Return the (x, y) coordinate for the center point of the cell that contains the specified text.  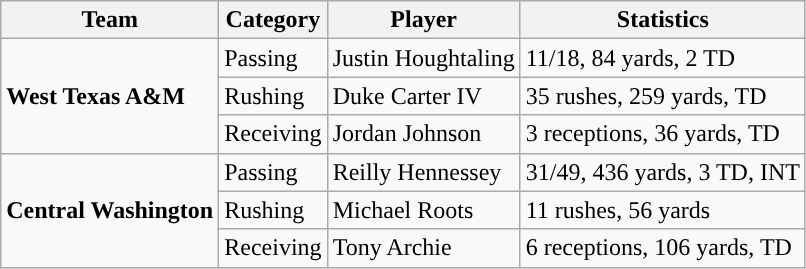
3 receptions, 36 yards, TD (662, 134)
6 receptions, 106 yards, TD (662, 248)
Statistics (662, 20)
West Texas A&M (110, 96)
Category (273, 20)
11/18, 84 yards, 2 TD (662, 58)
Central Washington (110, 210)
Jordan Johnson (424, 134)
31/49, 436 yards, 3 TD, INT (662, 172)
Justin Houghtaling (424, 58)
Duke Carter IV (424, 96)
Player (424, 20)
Team (110, 20)
Michael Roots (424, 210)
Tony Archie (424, 248)
11 rushes, 56 yards (662, 210)
35 rushes, 259 yards, TD (662, 96)
Reilly Hennessey (424, 172)
